Locate the cell with the specified text and output its [X, Y] center coordinate. 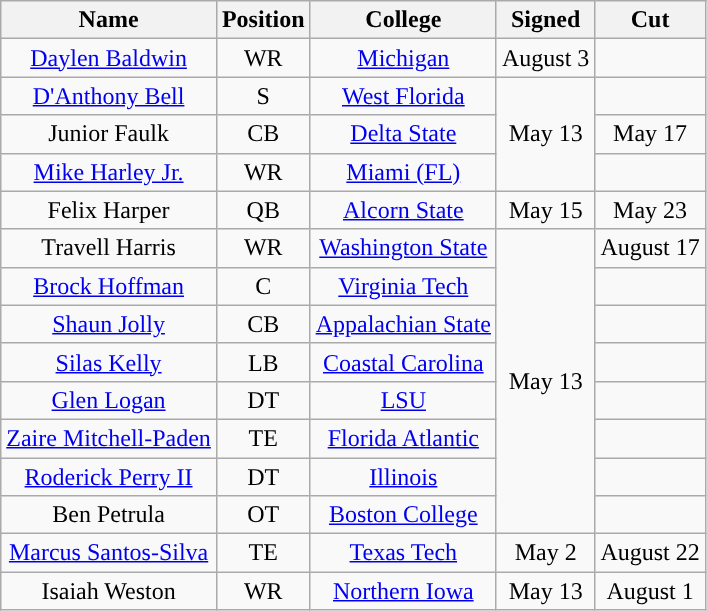
Felix Harper [109, 210]
August 3 [545, 58]
LB [263, 362]
Junior Faulk [109, 134]
Miami (FL) [403, 172]
Texas Tech [403, 553]
August 17 [650, 248]
Daylen Baldwin [109, 58]
D'Anthony Bell [109, 96]
Northern Iowa [403, 591]
Name [109, 20]
Marcus Santos-Silva [109, 553]
May 15 [545, 210]
Cut [650, 20]
May 17 [650, 134]
College [403, 20]
May 2 [545, 553]
Ben Petrula [109, 515]
Michigan [403, 58]
Signed [545, 20]
Isaiah Weston [109, 591]
Delta State [403, 134]
S [263, 96]
OT [263, 515]
LSU [403, 400]
Washington State [403, 248]
August 1 [650, 591]
Mike Harley Jr. [109, 172]
Alcorn State [403, 210]
Appalachian State [403, 324]
QB [263, 210]
Coastal Carolina [403, 362]
Glen Logan [109, 400]
C [263, 286]
Position [263, 20]
May 23 [650, 210]
Travell Harris [109, 248]
Roderick Perry II [109, 477]
Brock Hoffman [109, 286]
West Florida [403, 96]
Boston College [403, 515]
August 22 [650, 553]
Silas Kelly [109, 362]
Florida Atlantic [403, 438]
Virginia Tech [403, 286]
Illinois [403, 477]
Zaire Mitchell-Paden [109, 438]
Shaun Jolly [109, 324]
